Output the [x, y] coordinate of the center of the cell containing the given text.  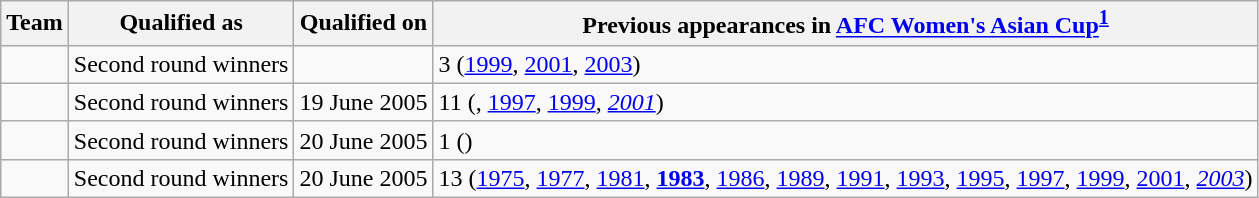
Team [35, 24]
Previous appearances in AFC Women's Asian Cup1 [846, 24]
13 (1975, 1977, 1981, 1983, 1986, 1989, 1991, 1993, 1995, 1997, 1999, 2001, 2003) [846, 178]
19 June 2005 [364, 102]
1 () [846, 140]
Qualified as [181, 24]
11 (, 1997, 1999, 2001) [846, 102]
Qualified on [364, 24]
3 (1999, 2001, 2003) [846, 64]
